Return the (X, Y) coordinate for the center point of the cell that contains the specified text.  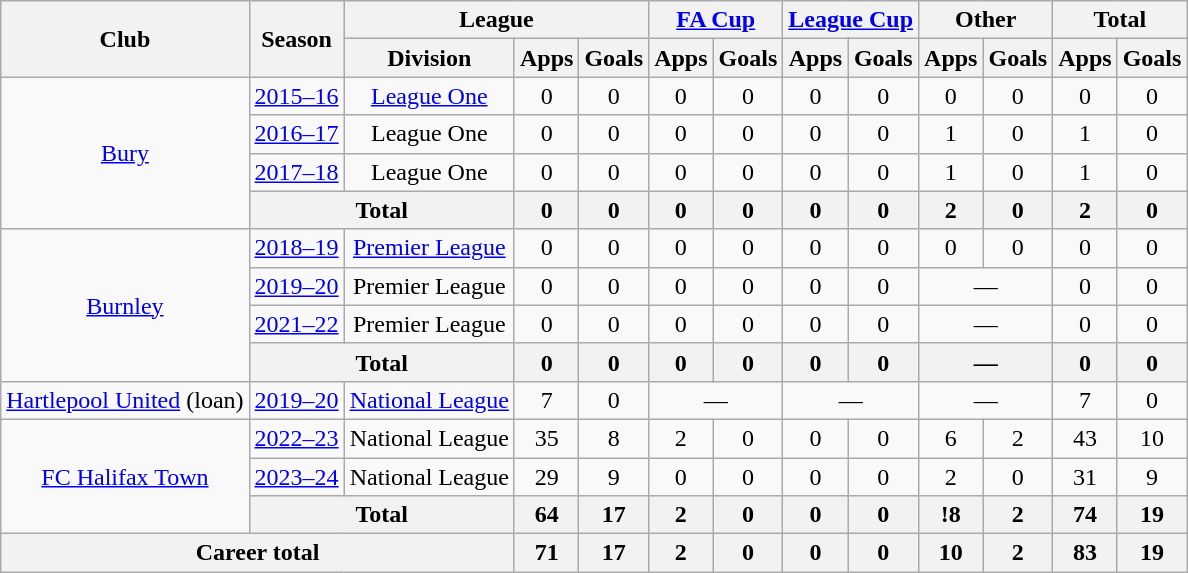
Burnley (125, 305)
74 (1085, 515)
2023–24 (296, 477)
2021–22 (296, 324)
Other (986, 20)
League Cup (851, 20)
2015–16 (296, 96)
43 (1085, 438)
Season (296, 39)
2018–19 (296, 248)
64 (546, 515)
FA Cup (716, 20)
FC Halifax Town (125, 476)
29 (546, 477)
2016–17 (296, 134)
!8 (951, 515)
31 (1085, 477)
6 (951, 438)
Career total (258, 553)
8 (614, 438)
2022–23 (296, 438)
Hartlepool United (loan) (125, 400)
Bury (125, 153)
83 (1085, 553)
League (496, 20)
Club (125, 39)
35 (546, 438)
Division (429, 58)
2017–18 (296, 172)
71 (546, 553)
